Locate the cell with the specified text and output its [x, y] center coordinate. 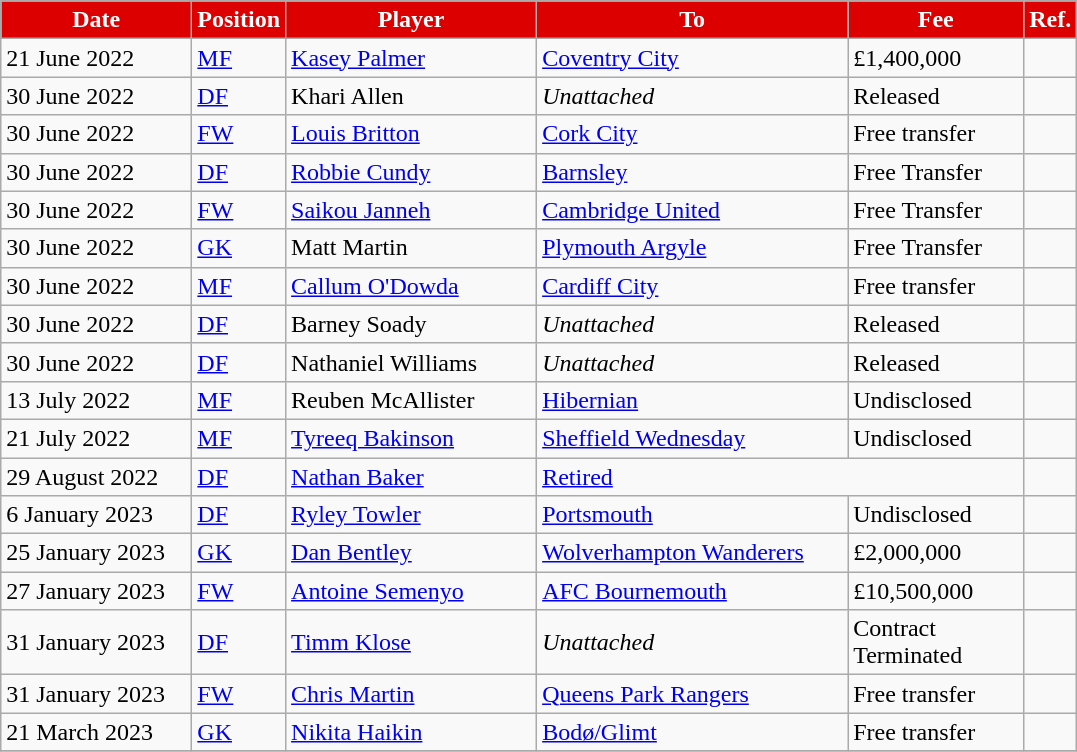
Antoine Semenyo [412, 591]
25 January 2023 [96, 553]
Ryley Towler [412, 515]
Fee [936, 20]
Player [412, 20]
Position [239, 20]
Cork City [692, 134]
Dan Bentley [412, 553]
Portsmouth [692, 515]
21 June 2022 [96, 58]
Nikita Haikin [412, 732]
Nathaniel Williams [412, 362]
Plymouth Argyle [692, 248]
Ref. [1050, 20]
6 January 2023 [96, 515]
13 July 2022 [96, 400]
Saikou Janneh [412, 210]
Chris Martin [412, 694]
Robbie Cundy [412, 172]
Contract Terminated [936, 642]
Date [96, 20]
Wolverhampton Wanderers [692, 553]
Cambridge United [692, 210]
Barnsley [692, 172]
Cardiff City [692, 286]
Louis Britton [412, 134]
Hibernian [692, 400]
Reuben McAllister [412, 400]
27 January 2023 [96, 591]
To [692, 20]
£2,000,000 [936, 553]
Callum O'Dowda [412, 286]
29 August 2022 [96, 477]
Nathan Baker [412, 477]
Tyreeq Bakinson [412, 438]
Queens Park Rangers [692, 694]
Kasey Palmer [412, 58]
Bodø/Glimt [692, 732]
Matt Martin [412, 248]
Khari Allen [412, 96]
21 March 2023 [96, 732]
Sheffield Wednesday [692, 438]
Coventry City [692, 58]
Timm Klose [412, 642]
AFC Bournemouth [692, 591]
£1,400,000 [936, 58]
£10,500,000 [936, 591]
Barney Soady [412, 324]
Retired [780, 477]
21 July 2022 [96, 438]
